Pinpoint the cell where the given text exists, returning its (X, Y) midpoint coordinate. 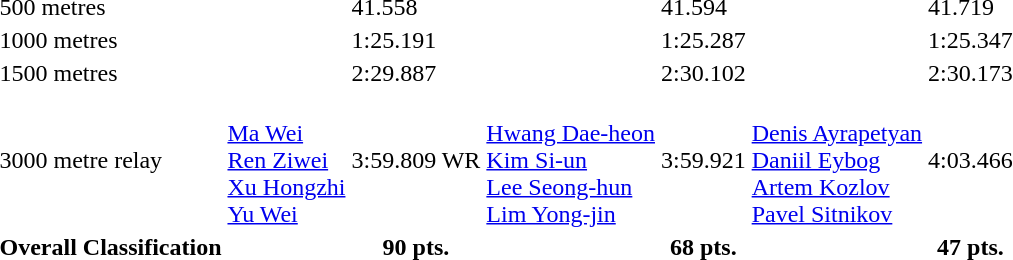
3:59.809 WR (416, 160)
1:25.287 (703, 40)
Ma WeiRen ZiweiXu HongzhiYu Wei (286, 160)
3:59.921 (703, 160)
Hwang Dae-heonKim Si-unLee Seong-hunLim Yong-jin (571, 160)
2:29.887 (416, 73)
2:30.102 (703, 73)
1:25.191 (416, 40)
Denis AyrapetyanDaniil EybogArtem KozlovPavel Sitnikov (836, 160)
